Provide the [x, y] coordinate of the cell's center where the given text is located.  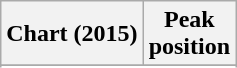
Chart (2015) [72, 34]
Peakposition [189, 34]
